Detect which cell encompasses the target text, then output its (X, Y) center coordinate. 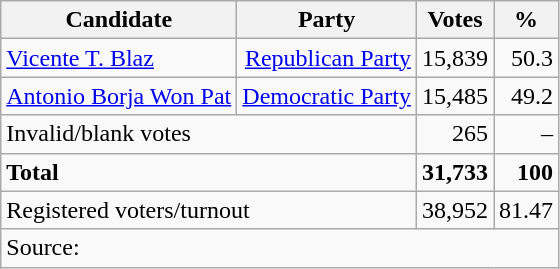
Antonio Borja Won Pat (119, 96)
Votes (454, 20)
265 (454, 134)
– (526, 134)
Democratic Party (327, 96)
31,733 (454, 172)
Vicente T. Blaz (119, 58)
38,952 (454, 210)
81.47 (526, 210)
15,485 (454, 96)
Party (327, 20)
15,839 (454, 58)
100 (526, 172)
Source: (280, 248)
% (526, 20)
Registered voters/turnout (209, 210)
Republican Party (327, 58)
50.3 (526, 58)
Candidate (119, 20)
Invalid/blank votes (209, 134)
49.2 (526, 96)
Total (209, 172)
